Find where the given text appears and provide that cell's center as [X, Y] coordinate. 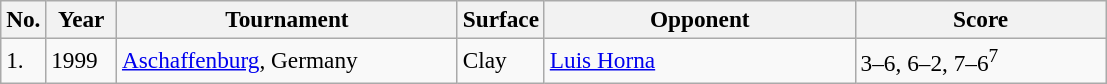
Luis Horna [700, 60]
1. [24, 60]
Clay [500, 60]
1999 [82, 60]
Tournament [288, 19]
Surface [500, 19]
3–6, 6–2, 7–67 [980, 60]
Aschaffenburg, Germany [288, 60]
Year [82, 19]
Opponent [700, 19]
Score [980, 19]
No. [24, 19]
